For the text-containing cell, return its midpoint in (X, Y) coordinate format. 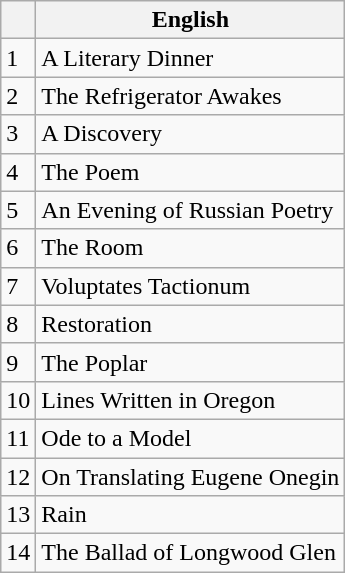
12 (18, 477)
A Literary Dinner (190, 58)
9 (18, 362)
The Refrigerator Awakes (190, 96)
8 (18, 324)
14 (18, 553)
Voluptates Tactionum (190, 286)
Ode to a Model (190, 438)
Restoration (190, 324)
An Evening of Russian Poetry (190, 210)
13 (18, 515)
The Poplar (190, 362)
10 (18, 400)
Lines Written in Oregon (190, 400)
The Ballad of Longwood Glen (190, 553)
5 (18, 210)
2 (18, 96)
A Discovery (190, 134)
Rain (190, 515)
6 (18, 248)
The Room (190, 248)
The Poem (190, 172)
On Translating Eugene Onegin (190, 477)
4 (18, 172)
3 (18, 134)
English (190, 20)
1 (18, 58)
7 (18, 286)
11 (18, 438)
